Identify which cell holds the provided text, then report its [X, Y] central coordinate. 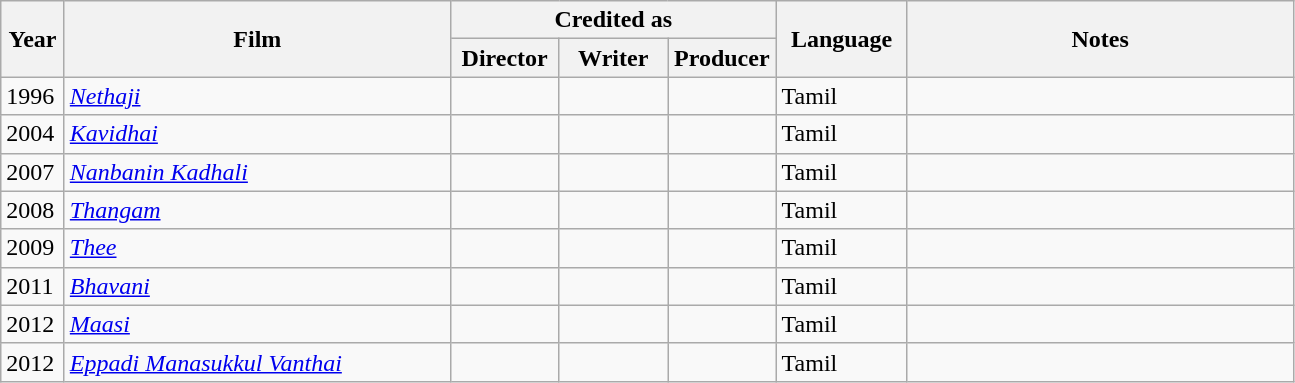
Maasi [257, 324]
Film [257, 39]
Language [842, 39]
Director [504, 58]
Nethaji [257, 96]
Nanbanin Kadhali [257, 172]
Year [33, 39]
Thangam [257, 210]
Credited as [613, 20]
Writer [614, 58]
Thee [257, 248]
Producer [722, 58]
Eppadi Manasukkul Vanthai [257, 362]
Notes [1100, 39]
2011 [33, 286]
Kavidhai [257, 134]
2009 [33, 248]
2008 [33, 210]
Bhavani [257, 286]
2004 [33, 134]
2007 [33, 172]
1996 [33, 96]
